Capture the cell that displays the provided text and extract its [X, Y] central coordinate. 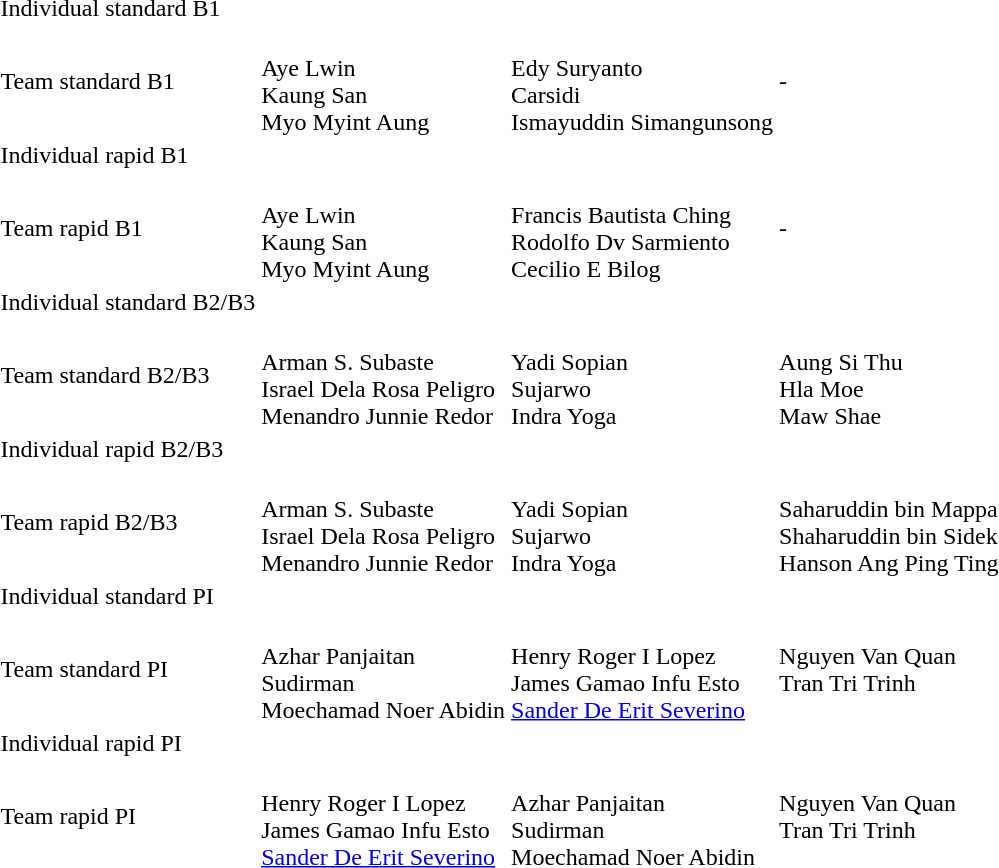
Azhar PanjaitanSudirmanMoechamad Noer Abidin [384, 670]
Henry Roger I LopezJames Gamao Infu EstoSander De Erit Severino [642, 670]
Francis Bautista ChingRodolfo Dv SarmientoCecilio E Bilog [642, 228]
Edy SuryantoCarsidiIsmayuddin Simangunsong [642, 82]
